From the cell containing the given text, extract its center point as [X, Y] coordinate. 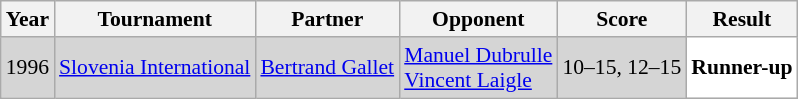
Opponent [478, 19]
10–15, 12–15 [622, 68]
Manuel Dubrulle Vincent Laigle [478, 68]
Tournament [154, 19]
Score [622, 19]
1996 [28, 68]
Result [742, 19]
Runner-up [742, 68]
Bertrand Gallet [327, 68]
Slovenia International [154, 68]
Year [28, 19]
Partner [327, 19]
